Identify which cell holds the provided text, then report its (x, y) central coordinate. 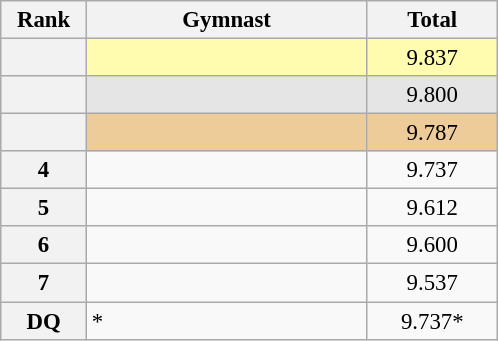
* (226, 321)
6 (44, 245)
4 (44, 170)
9.737* (432, 321)
9.537 (432, 283)
9.612 (432, 208)
9.800 (432, 95)
9.787 (432, 133)
9.737 (432, 170)
Rank (44, 20)
Total (432, 20)
9.837 (432, 58)
DQ (44, 321)
5 (44, 208)
9.600 (432, 245)
7 (44, 283)
Gymnast (226, 20)
